Locate the cell with the specified text and output its [X, Y] center coordinate. 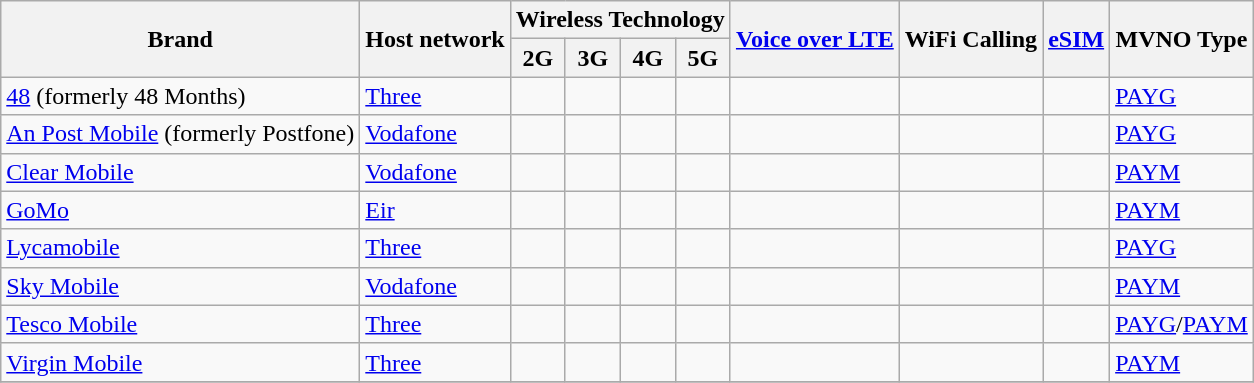
Virgin Mobile [180, 362]
Clear Mobile [180, 172]
WiFi Calling [970, 39]
2G [538, 58]
Lycamobile [180, 248]
3G [592, 58]
PAYG/PAYM [1182, 324]
Eir [435, 210]
An Post Mobile (formerly Postfone) [180, 134]
48 (formerly 48 Months) [180, 96]
4G [648, 58]
MVNO Type [1182, 39]
Wireless Technology [620, 20]
Sky Mobile [180, 286]
5G [702, 58]
Host network [435, 39]
GoMo [180, 210]
eSIM [1076, 39]
Voice over LTE [814, 39]
Brand [180, 39]
Tesco Mobile [180, 324]
